Return [x, y] of the center of cell containing provided text 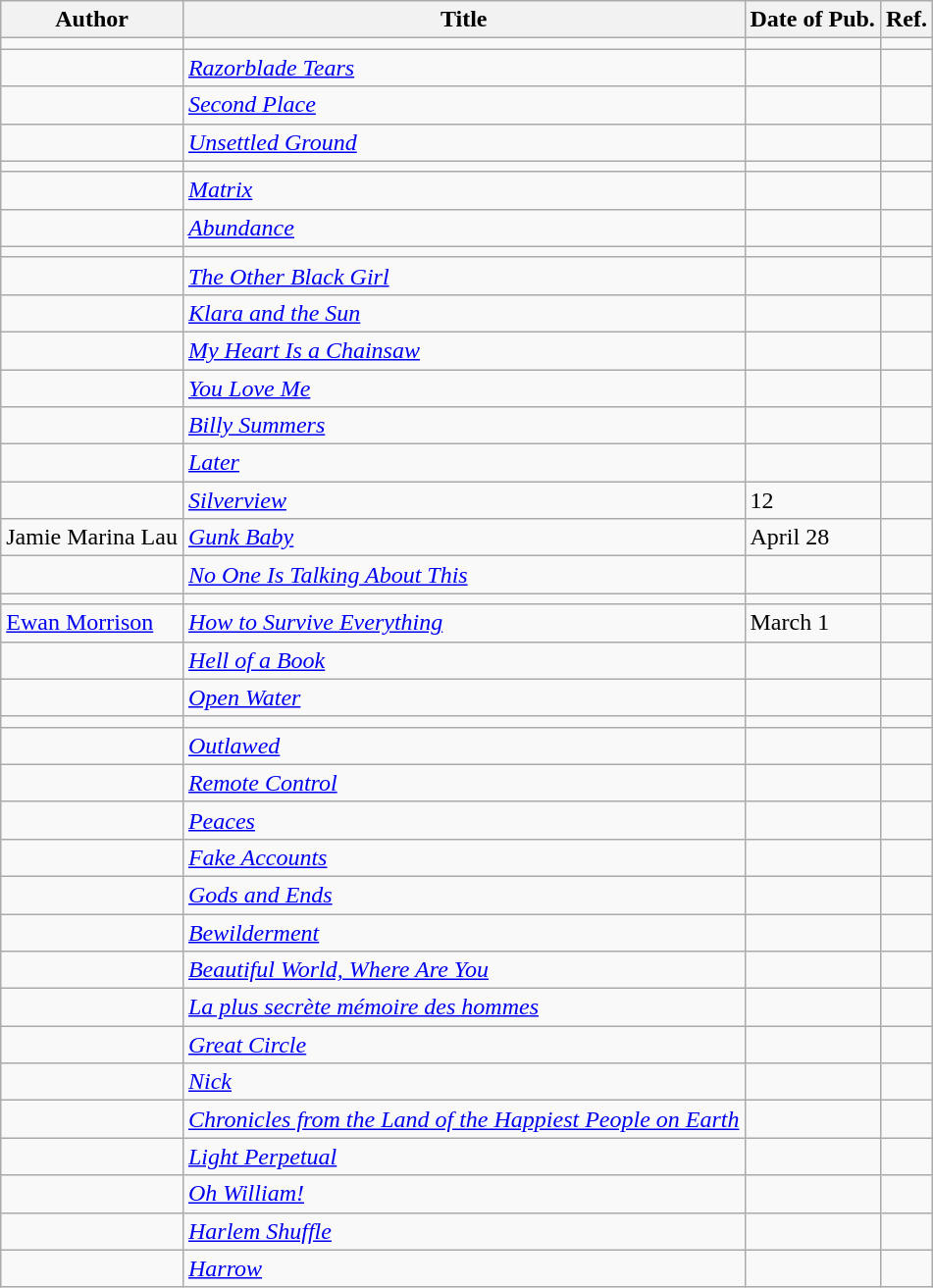
Razorblade Tears [463, 68]
Beautiful World, Where Are You [463, 970]
March 1 [812, 623]
Great Circle [463, 1045]
Unsettled Ground [463, 142]
April 28 [812, 538]
Fake Accounts [463, 857]
Silverview [463, 500]
Nick [463, 1082]
Klara and the Sun [463, 313]
Jamie Marina Lau [92, 538]
Second Place [463, 105]
Ref. [907, 20]
Title [463, 20]
Gunk Baby [463, 538]
12 [812, 500]
You Love Me [463, 387]
How to Survive Everything [463, 623]
Harlem Shuffle [463, 1231]
La plus secrète mémoire des hommes [463, 1007]
No One Is Talking About This [463, 575]
My Heart Is a Chainsaw [463, 350]
Gods and Ends [463, 895]
Remote Control [463, 783]
Billy Summers [463, 426]
Harrow [463, 1268]
Light Perpetual [463, 1157]
Bewilderment [463, 933]
Outlawed [463, 746]
Author [92, 20]
Abundance [463, 228]
Matrix [463, 190]
Hell of a Book [463, 660]
Open Water [463, 697]
Date of Pub. [812, 20]
Ewan Morrison [92, 623]
Later [463, 463]
Peaces [463, 820]
Oh William! [463, 1194]
The Other Black Girl [463, 276]
Chronicles from the Land of the Happiest People on Earth [463, 1119]
